Capture the cell that displays the provided text and extract its (X, Y) central coordinate. 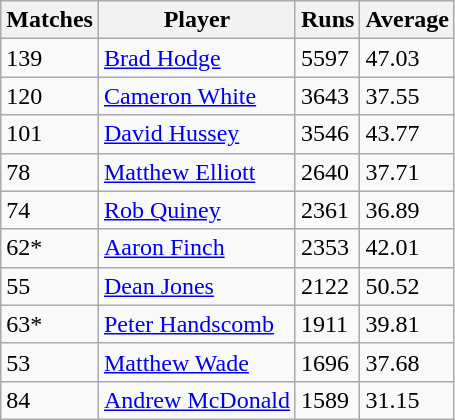
Average (408, 20)
3546 (327, 134)
36.89 (408, 210)
43.77 (408, 134)
50.52 (408, 286)
Player (196, 20)
Brad Hodge (196, 58)
39.81 (408, 324)
David Hussey (196, 134)
Dean Jones (196, 286)
62* (50, 248)
1589 (327, 400)
37.71 (408, 172)
3643 (327, 96)
74 (50, 210)
63* (50, 324)
Cameron White (196, 96)
Matthew Elliott (196, 172)
101 (50, 134)
Rob Quiney (196, 210)
5597 (327, 58)
139 (50, 58)
Matches (50, 20)
Matthew Wade (196, 362)
37.68 (408, 362)
55 (50, 286)
2122 (327, 286)
2361 (327, 210)
47.03 (408, 58)
Aaron Finch (196, 248)
53 (50, 362)
1911 (327, 324)
31.15 (408, 400)
42.01 (408, 248)
Runs (327, 20)
1696 (327, 362)
78 (50, 172)
120 (50, 96)
Peter Handscomb (196, 324)
84 (50, 400)
2640 (327, 172)
Andrew McDonald (196, 400)
2353 (327, 248)
37.55 (408, 96)
